Output the (x, y) coordinate of the center of the cell containing the given text.  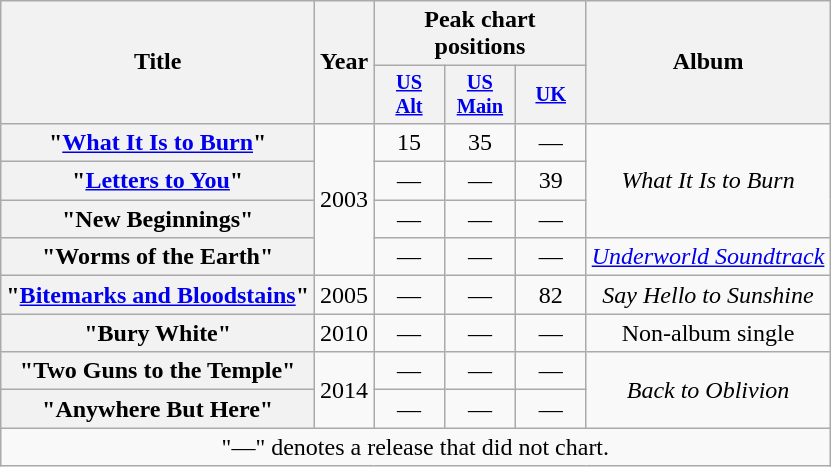
15 (410, 142)
Say Hello to Sunshine (708, 295)
39 (550, 181)
2003 (344, 199)
"Anywhere But Here" (158, 409)
UK (550, 95)
What It Is to Burn (708, 180)
Year (344, 62)
"Worms of the Earth" (158, 257)
Title (158, 62)
35 (480, 142)
2014 (344, 390)
Back to Oblivion (708, 390)
USMain (480, 95)
2005 (344, 295)
"Two Guns to the Temple" (158, 371)
"What It Is to Burn" (158, 142)
USAlt (410, 95)
"New Beginnings" (158, 219)
"Bury White" (158, 333)
Non-album single (708, 333)
82 (550, 295)
2010 (344, 333)
"Bitemarks and Bloodstains" (158, 295)
Underworld Soundtrack (708, 257)
"Letters to You" (158, 181)
Peak chart positions (480, 34)
"—" denotes a release that did not chart. (416, 447)
Album (708, 62)
